Find where the given text appears and provide that cell's center as [X, Y] coordinate. 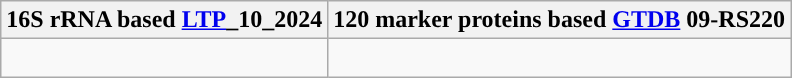
16S rRNA based LTP_10_2024 [164, 20]
120 marker proteins based GTDB 09-RS220 [560, 20]
